Output the (x, y) coordinate of the center of the cell containing the given text.  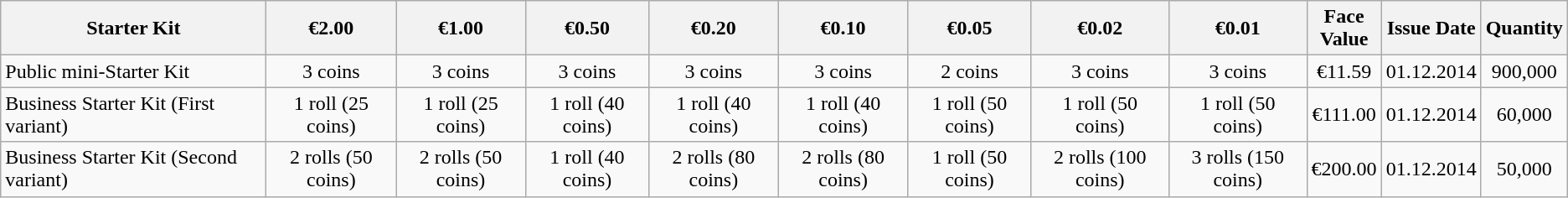
Quantity (1524, 29)
€0.10 (843, 29)
900,000 (1524, 71)
60,000 (1524, 114)
€1.00 (461, 29)
Business Starter Kit (First variant) (134, 114)
€111.00 (1344, 114)
2 coins (970, 71)
3 rolls (150 coins) (1238, 169)
Face Value (1344, 29)
Public mini-Starter Kit (134, 71)
€11.59 (1344, 71)
€0.05 (970, 29)
€0.02 (1100, 29)
€0.01 (1238, 29)
€0.20 (714, 29)
50,000 (1524, 169)
Issue Date (1431, 29)
2 rolls (100 coins) (1100, 169)
€0.50 (586, 29)
€2.00 (332, 29)
Starter Kit (134, 29)
Business Starter Kit (Second variant) (134, 169)
€200.00 (1344, 169)
